Return the [x, y] coordinate for the center point of the cell that contains the specified text.  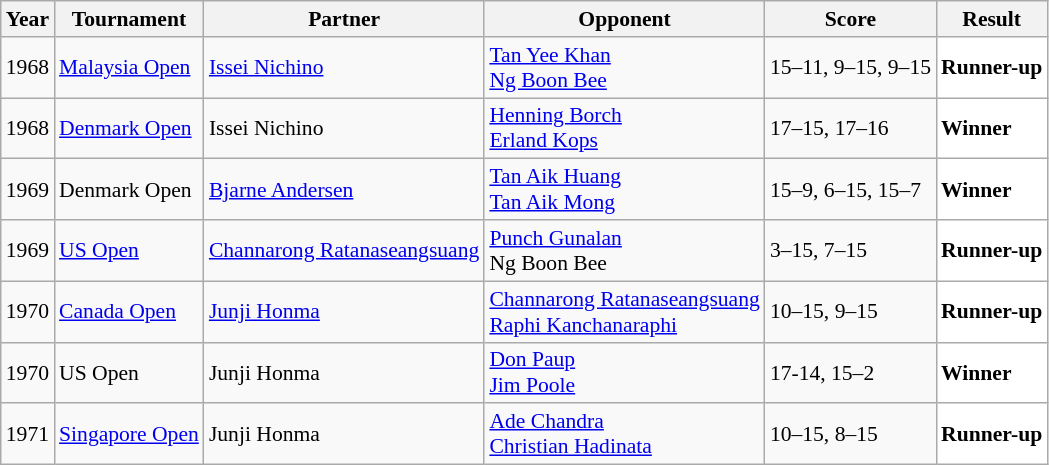
Tan Yee Khan Ng Boon Bee [624, 68]
Partner [344, 19]
Ade Chandra Christian Hadinata [624, 434]
Channarong Ratanaseangsuang Raphi Kanchanaraphi [624, 312]
Channarong Ratanaseangsuang [344, 250]
15–9, 6–15, 15–7 [850, 190]
Score [850, 19]
Bjarne Andersen [344, 190]
17–15, 17–16 [850, 128]
1971 [28, 434]
Singapore Open [129, 434]
3–15, 7–15 [850, 250]
Punch Gunalan Ng Boon Bee [624, 250]
Result [992, 19]
17-14, 15–2 [850, 372]
Tournament [129, 19]
Tan Aik Huang Tan Aik Mong [624, 190]
Henning Borch Erland Kops [624, 128]
10–15, 9–15 [850, 312]
10–15, 8–15 [850, 434]
15–11, 9–15, 9–15 [850, 68]
Malaysia Open [129, 68]
Don Paup Jim Poole [624, 372]
Year [28, 19]
Opponent [624, 19]
Canada Open [129, 312]
